Find where the given text appears and provide that cell's center as [X, Y] coordinate. 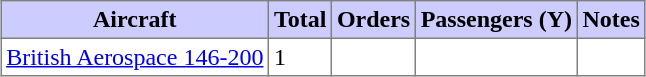
Passengers (Y) [496, 20]
Total [300, 20]
British Aerospace 146-200 [135, 57]
Aircraft [135, 20]
Notes [611, 20]
Orders [374, 20]
1 [300, 57]
